Capture the cell that displays the provided text and extract its (x, y) central coordinate. 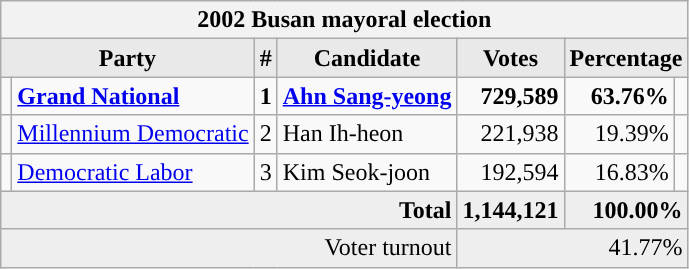
Kim Seok-joon (367, 172)
Percentage (626, 58)
16.83% (619, 172)
3 (266, 172)
41.77% (572, 248)
Democratic Labor (133, 172)
2 (266, 134)
Candidate (367, 58)
Party (128, 58)
# (266, 58)
192,594 (510, 172)
Total (229, 210)
1 (266, 96)
2002 Busan mayoral election (344, 20)
Millennium Democratic (133, 134)
Votes (510, 58)
729,589 (510, 96)
Ahn Sang-yeong (367, 96)
19.39% (619, 134)
221,938 (510, 134)
Grand National (133, 96)
Voter turnout (229, 248)
1,144,121 (510, 210)
100.00% (626, 210)
63.76% (619, 96)
Han Ih-heon (367, 134)
